Return [x, y] of the center of cell containing provided text 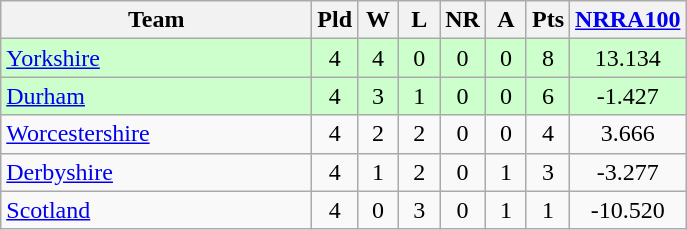
W [378, 20]
Derbyshire [156, 172]
-3.277 [628, 172]
Scotland [156, 210]
Worcestershire [156, 134]
-1.427 [628, 96]
8 [548, 58]
13.134 [628, 58]
NRRA100 [628, 20]
-10.520 [628, 210]
Durham [156, 96]
Pld [335, 20]
NR [463, 20]
A [506, 20]
L [420, 20]
Team [156, 20]
6 [548, 96]
Yorkshire [156, 58]
3.666 [628, 134]
Pts [548, 20]
